Capture the cell that displays the provided text and extract its [X, Y] central coordinate. 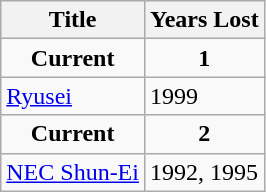
Years Lost [204, 20]
Title [73, 20]
1 [204, 58]
Ryusei [73, 96]
NEC Shun-Ei [73, 172]
1999 [204, 96]
2 [204, 134]
1992, 1995 [204, 172]
